Return the (x, y) coordinate for the center point of the cell that contains the specified text.  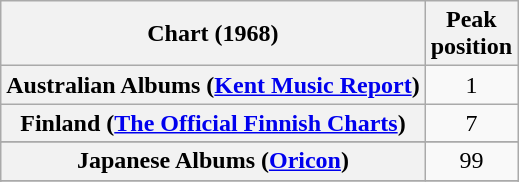
Peakposition (471, 34)
Australian Albums (Kent Music Report) (213, 85)
99 (471, 161)
Chart (1968) (213, 34)
1 (471, 85)
Japanese Albums (Oricon) (213, 161)
Finland (The Official Finnish Charts) (213, 123)
7 (471, 123)
